Search for the cell housing the specified text and yield its [x, y] center coordinate. 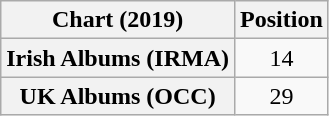
14 [282, 58]
Irish Albums (IRMA) [118, 58]
29 [282, 96]
Position [282, 20]
UK Albums (OCC) [118, 96]
Chart (2019) [118, 20]
